Output the [x, y] coordinate of the center of the cell containing the given text.  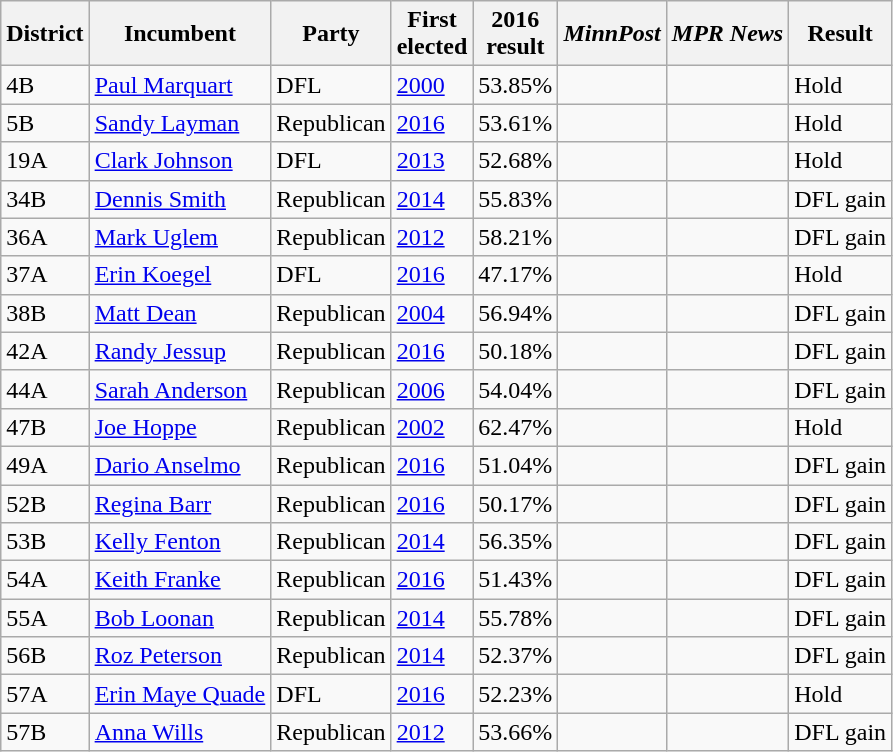
38B [45, 313]
54.04% [516, 389]
Party [331, 34]
34B [45, 199]
2002 [432, 427]
58.21% [516, 237]
53.61% [516, 123]
Result [840, 34]
Sarah Anderson [180, 389]
2013 [432, 161]
Matt Dean [180, 313]
53B [45, 542]
2016result [516, 34]
2004 [432, 313]
Erin Koegel [180, 275]
MPR News [727, 34]
Randy Jessup [180, 351]
Paul Marquart [180, 85]
District [45, 34]
53.85% [516, 85]
47B [45, 427]
55A [45, 618]
51.43% [516, 580]
62.47% [516, 427]
53.66% [516, 732]
5B [45, 123]
Dennis Smith [180, 199]
52B [45, 503]
4B [45, 85]
Incumbent [180, 34]
MinnPost [612, 34]
50.17% [516, 503]
Sandy Layman [180, 123]
Bob Loonan [180, 618]
51.04% [516, 465]
19A [45, 161]
52.37% [516, 656]
Firstelected [432, 34]
36A [45, 237]
50.18% [516, 351]
52.23% [516, 694]
37A [45, 275]
52.68% [516, 161]
49A [45, 465]
Erin Maye Quade [180, 694]
Regina Barr [180, 503]
2006 [432, 389]
47.17% [516, 275]
Kelly Fenton [180, 542]
56.35% [516, 542]
57B [45, 732]
2000 [432, 85]
42A [45, 351]
Clark Johnson [180, 161]
Dario Anselmo [180, 465]
55.83% [516, 199]
56B [45, 656]
Roz Peterson [180, 656]
56.94% [516, 313]
55.78% [516, 618]
57A [45, 694]
Mark Uglem [180, 237]
Keith Franke [180, 580]
Anna Wills [180, 732]
44A [45, 389]
54A [45, 580]
Joe Hoppe [180, 427]
